Capture the cell that displays the provided text and extract its (x, y) central coordinate. 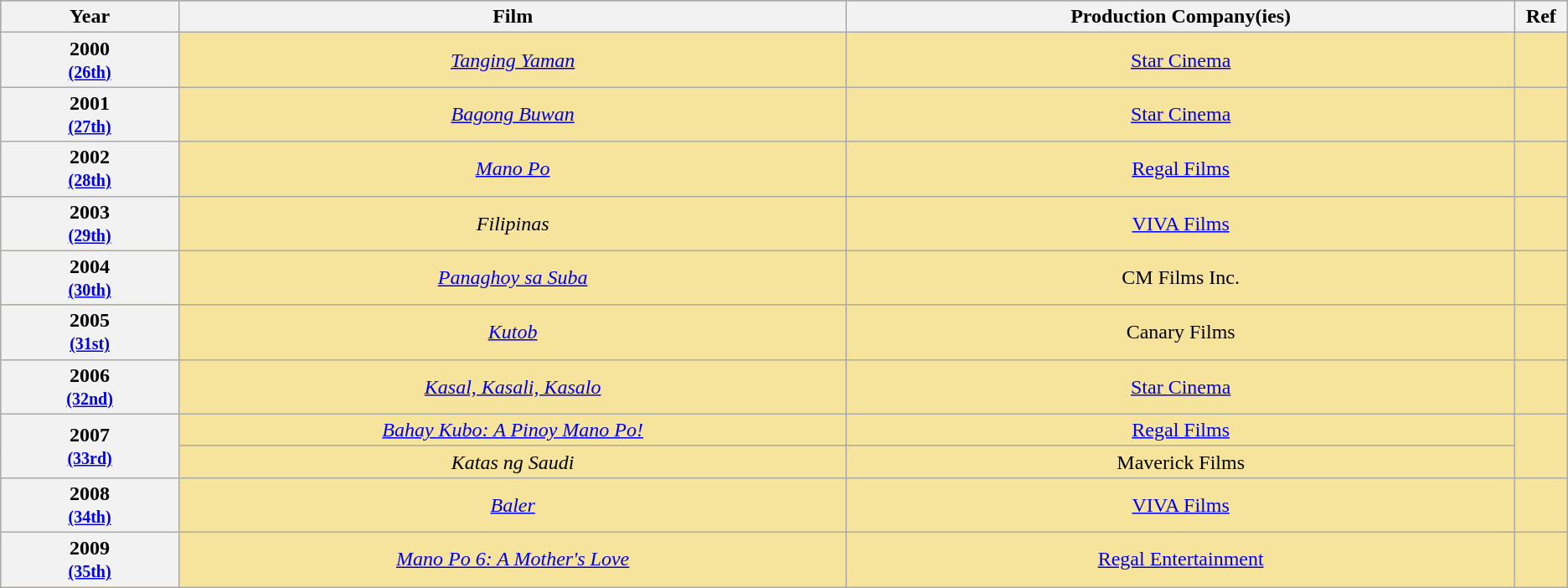
Ref (1541, 17)
Bahay Kubo: A Pinoy Mano Po! (513, 430)
2009 (35th) (90, 560)
Regal Entertainment (1181, 560)
Mano Po 6: A Mother's Love (513, 560)
2008 (34th) (90, 504)
Baler (513, 504)
Tanging Yaman (513, 60)
Filipinas (513, 223)
2003 (29th) (90, 223)
Mano Po (513, 169)
2006 (32nd) (90, 387)
Canary Films (1181, 332)
Katas ng Saudi (513, 462)
2007 (33rd) (90, 446)
Kutob (513, 332)
Year (90, 17)
Film (513, 17)
2000 (26th) (90, 60)
Production Company(ies) (1181, 17)
CM Films Inc. (1181, 278)
Kasal, Kasali, Kasalo (513, 387)
Bagong Buwan (513, 114)
Panaghoy sa Suba (513, 278)
2004 (30th) (90, 278)
Maverick Films (1181, 462)
2002 (28th) (90, 169)
2001 (27th) (90, 114)
2005 (31st) (90, 332)
